Detect which cell encompasses the target text, then output its [X, Y] center coordinate. 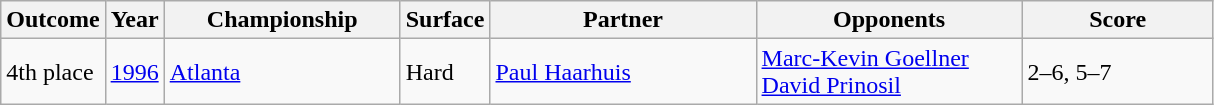
4th place [53, 72]
2–6, 5–7 [1118, 72]
1996 [134, 72]
Outcome [53, 20]
Opponents [889, 20]
Hard [445, 72]
Year [134, 20]
Paul Haarhuis [623, 72]
Atlanta [282, 72]
Marc-Kevin Goellner David Prinosil [889, 72]
Partner [623, 20]
Score [1118, 20]
Surface [445, 20]
Championship [282, 20]
